Determine the (X, Y) coordinate at the center of the cell enclosing the given text.  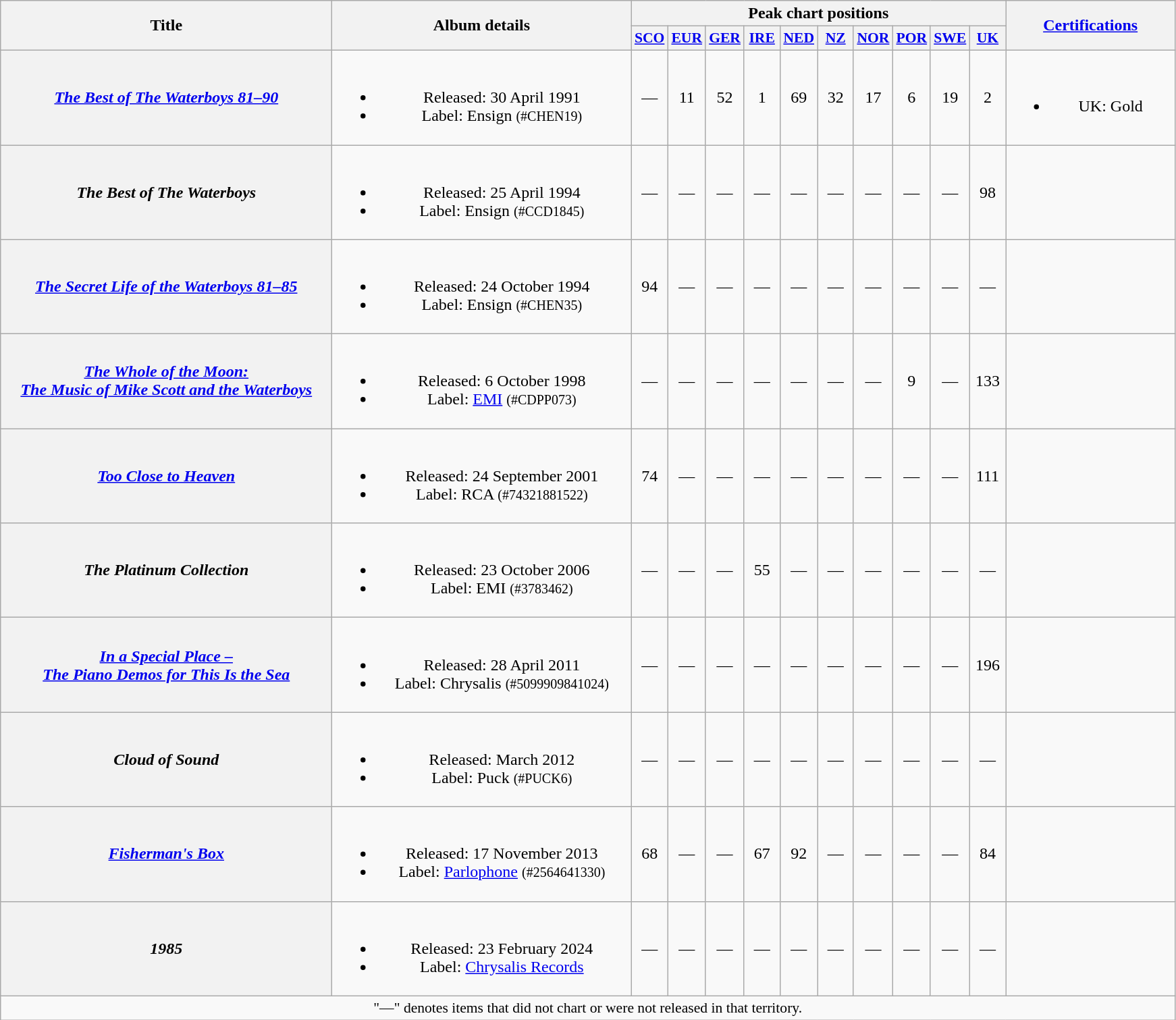
Released: 23 February 2024Label: Chrysalis Records (482, 948)
19 (950, 97)
NOR (873, 38)
The Best of The Waterboys (166, 192)
9 (911, 381)
92 (799, 854)
"—" denotes items that did not chart or were not released in that territory. (588, 1008)
The Whole of the Moon:The Music of Mike Scott and the Waterboys (166, 381)
68 (649, 854)
67 (761, 854)
POR (911, 38)
EUR (687, 38)
1 (761, 97)
74 (649, 476)
Released: 30 April 1991Label: Ensign (#CHEN19) (482, 97)
2 (987, 97)
NZ (836, 38)
84 (987, 854)
The Platinum Collection (166, 570)
Released: 17 November 2013Label: Parlophone (#2564641330) (482, 854)
111 (987, 476)
The Best of The Waterboys 81–90 (166, 97)
NED (799, 38)
1985 (166, 948)
UK: Gold (1091, 97)
Released: 25 April 1994Label: Ensign (#CCD1845) (482, 192)
Too Close to Heaven (166, 476)
98 (987, 192)
32 (836, 97)
17 (873, 97)
UK (987, 38)
11 (687, 97)
Released: 6 October 1998Label: EMI (#CDPP073) (482, 381)
94 (649, 287)
Released: 24 October 1994Label: Ensign (#CHEN35) (482, 287)
Title (166, 26)
GER (725, 38)
Released: March 2012Label: Puck (#PUCK6) (482, 759)
Released: 28 April 2011Label: Chrysalis (#5099909841024) (482, 665)
133 (987, 381)
SCO (649, 38)
Fisherman's Box (166, 854)
69 (799, 97)
Certifications (1091, 26)
52 (725, 97)
Album details (482, 26)
Peak chart positions (818, 14)
Cloud of Sound (166, 759)
Released: 23 October 2006Label: EMI (#3783462) (482, 570)
The Secret Life of the Waterboys 81–85 (166, 287)
196 (987, 665)
IRE (761, 38)
In a Special Place –The Piano Demos for This Is the Sea (166, 665)
6 (911, 97)
SWE (950, 38)
Released: 24 September 2001Label: RCA (#74321881522) (482, 476)
55 (761, 570)
